Output the [X, Y] coordinate of the center of the cell containing the given text.  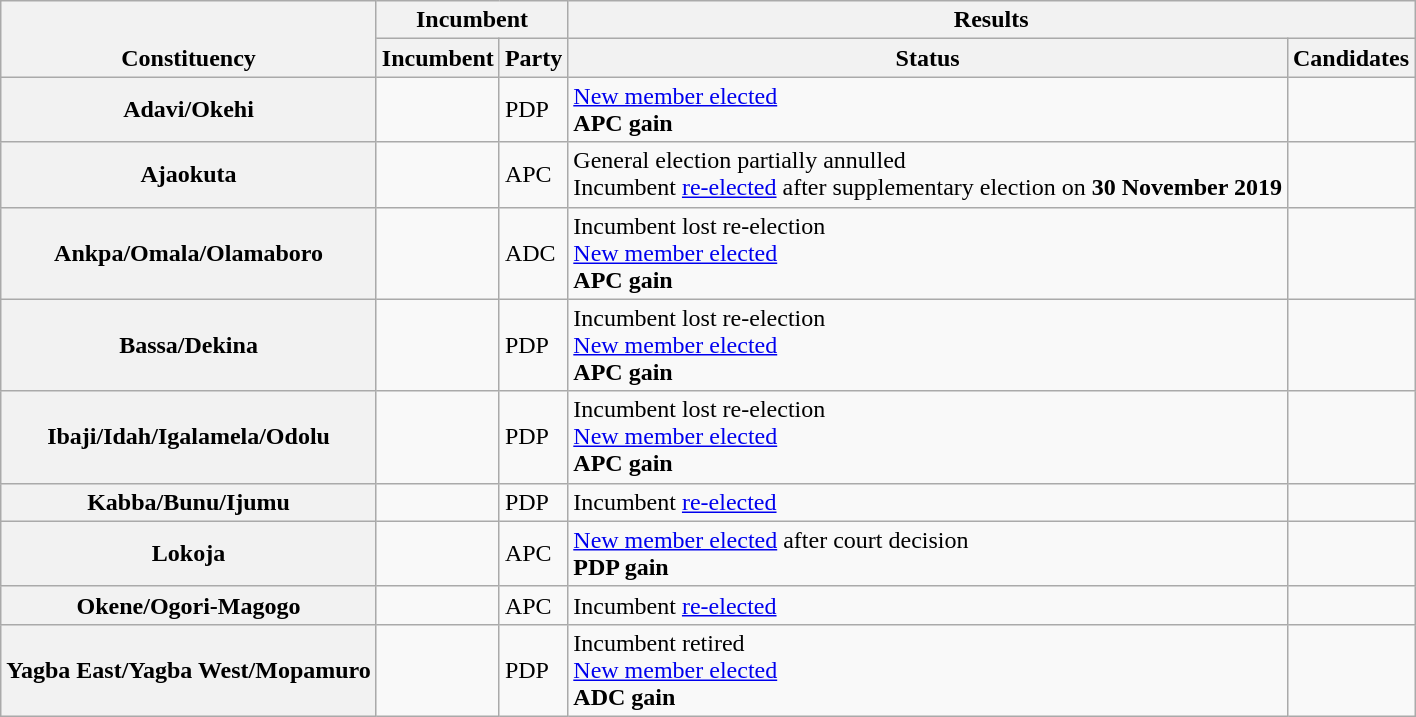
ADC [533, 253]
Bassa/Dekina [189, 345]
Party [533, 58]
New member elected after court decisionPDP gain [928, 554]
Results [992, 20]
Ibaji/Idah/Igalamela/Odolu [189, 437]
New member electedAPC gain [928, 110]
Constituency [189, 39]
Status [928, 58]
Ajaokuta [189, 174]
Adavi/Okehi [189, 110]
Lokoja [189, 554]
Yagba East/Yagba West/Mopamuro [189, 670]
Kabba/Bunu/Ijumu [189, 502]
Okene/Ogori-Magogo [189, 605]
Ankpa/Omala/Olamaboro [189, 253]
Candidates [1350, 58]
Incumbent retiredNew member electedADC gain [928, 670]
General election partially annulledIncumbent re-elected after supplementary election on 30 November 2019 [928, 174]
